Find where the given text appears and provide that cell's center as (x, y) coordinate. 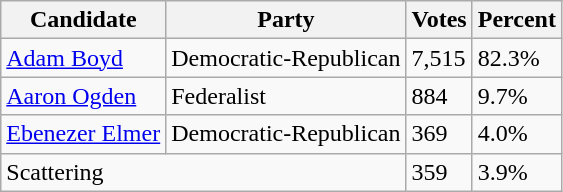
Aaron Ogden (84, 96)
369 (439, 134)
884 (439, 96)
Scattering (204, 172)
Candidate (84, 20)
359 (439, 172)
Ebenezer Elmer (84, 134)
Percent (516, 20)
Adam Boyd (84, 58)
3.9% (516, 172)
82.3% (516, 58)
7,515 (439, 58)
4.0% (516, 134)
9.7% (516, 96)
Party (286, 20)
Federalist (286, 96)
Votes (439, 20)
